Search for the cell housing the specified text and yield its [X, Y] center coordinate. 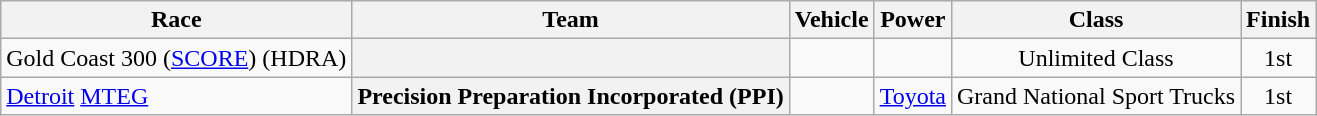
Unlimited Class [1096, 58]
Grand National Sport Trucks [1096, 96]
Power [912, 20]
Race [176, 20]
Detroit MTEG [176, 96]
Precision Preparation Incorporated (PPI) [570, 96]
Finish [1278, 20]
Class [1096, 20]
Team [570, 20]
Gold Coast 300 (SCORE) (HDRA) [176, 58]
Toyota [912, 96]
Vehicle [832, 20]
